Extract the (X, Y) coordinate from the center of the cell holding the provided text.  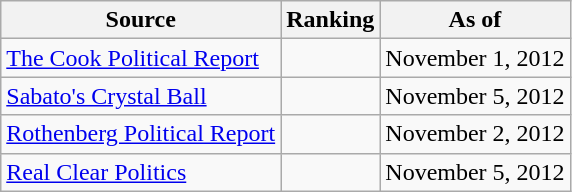
Ranking (330, 20)
The Cook Political Report (141, 58)
November 1, 2012 (475, 58)
Source (141, 20)
Rothenberg Political Report (141, 134)
Sabato's Crystal Ball (141, 96)
As of (475, 20)
Real Clear Politics (141, 172)
November 2, 2012 (475, 134)
